Find where the given text appears and provide that cell's center as [x, y] coordinate. 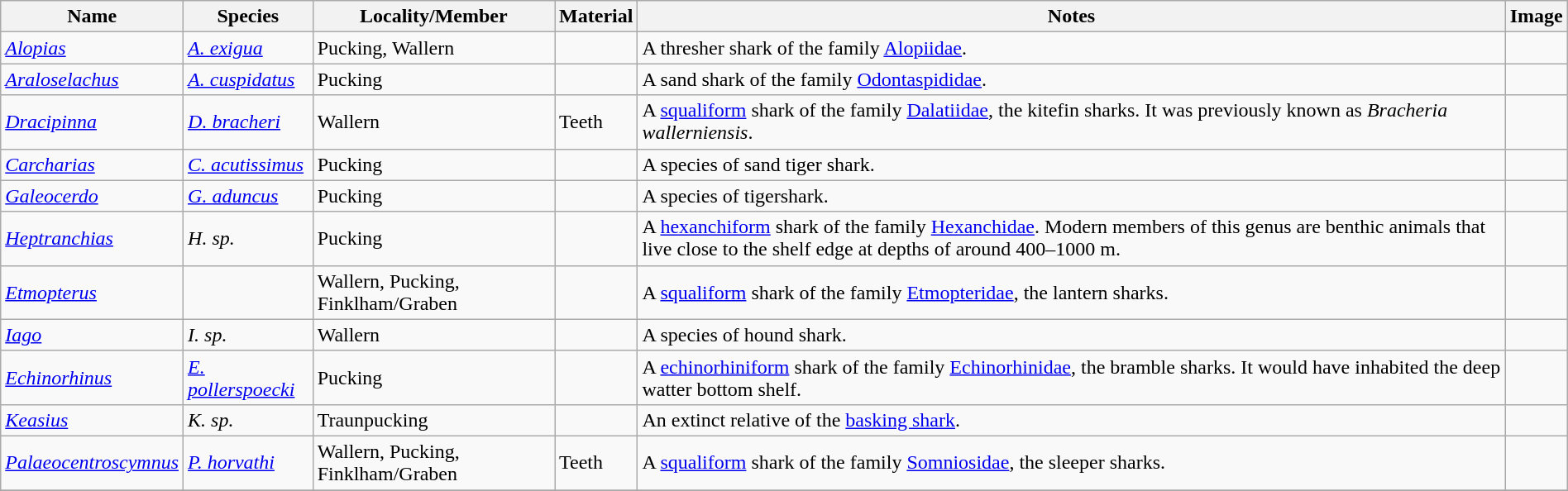
Keasius [93, 420]
Locality/Member [433, 17]
Araloselachus [93, 79]
Pucking, Wallern [433, 48]
Species [248, 17]
Iago [93, 335]
K. sp. [248, 420]
A species of hound shark. [1072, 335]
E. pollerspoecki [248, 377]
Name [93, 17]
Dracipinna [93, 122]
A species of sand tiger shark. [1072, 164]
A squaliform shark of the family Dalatiidae, the kitefin sharks. It was previously known as Bracheria wallerniensis. [1072, 122]
I. sp. [248, 335]
Etmopterus [93, 293]
Carcharias [93, 164]
G. aduncus [248, 196]
P. horvathi [248, 463]
Galeocerdo [93, 196]
Palaeocentroscymnus [93, 463]
A echinorhiniform shark of the family Echinorhinidae, the bramble sharks. It would have inhabited the deep watter bottom shelf. [1072, 377]
Notes [1072, 17]
Traunpucking [433, 420]
D. bracheri [248, 122]
A. cuspidatus [248, 79]
Echinorhinus [93, 377]
Alopias [93, 48]
Heptranchias [93, 238]
H. sp. [248, 238]
A thresher shark of the family Alopiidae. [1072, 48]
A species of tigershark. [1072, 196]
A squaliform shark of the family Etmopteridae, the lantern sharks. [1072, 293]
Material [596, 17]
Image [1537, 17]
A. exigua [248, 48]
A squaliform shark of the family Somniosidae, the sleeper sharks. [1072, 463]
C. acutissimus [248, 164]
An extinct relative of the basking shark. [1072, 420]
A sand shark of the family Odontaspididae. [1072, 79]
